Search for the cell housing the specified text and yield its [X, Y] center coordinate. 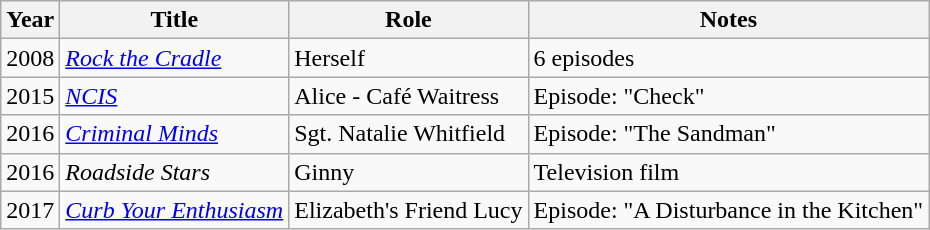
Sgt. Natalie Whitfield [408, 134]
Television film [728, 172]
NCIS [174, 96]
2015 [30, 96]
Rock the Cradle [174, 58]
6 episodes [728, 58]
Title [174, 20]
Criminal Minds [174, 134]
2017 [30, 210]
Notes [728, 20]
Alice - Café Waitress [408, 96]
2008 [30, 58]
Curb Your Enthusiasm [174, 210]
Year [30, 20]
Episode: "The Sandman" [728, 134]
Episode: "A Disturbance in the Kitchen" [728, 210]
Herself [408, 58]
Ginny [408, 172]
Episode: "Check" [728, 96]
Roadside Stars [174, 172]
Elizabeth's Friend Lucy [408, 210]
Role [408, 20]
